For the text-containing cell, return its midpoint in (X, Y) coordinate format. 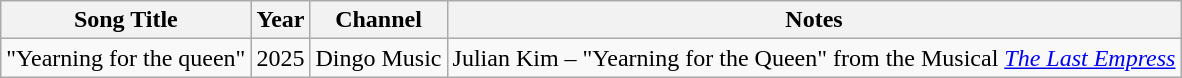
2025 (280, 58)
Song Title (126, 20)
"Yearning for the queen" (126, 58)
Channel (378, 20)
Year (280, 20)
Julian Kim – "Yearning for the Queen" from the Musical The Last Empress (814, 58)
Dingo Music (378, 58)
Notes (814, 20)
